Provide the [X, Y] coordinate of the cell's center where the given text is located.  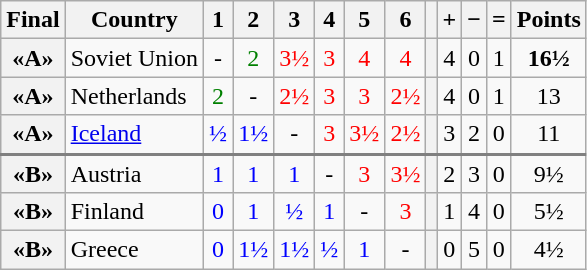
4½ [548, 250]
Final [33, 20]
Soviet Union [134, 58]
9½ [548, 174]
− [474, 20]
Country [134, 20]
5½ [548, 212]
+ [450, 20]
Iceland [134, 134]
13 [548, 96]
11 [548, 134]
16½ [548, 58]
= [498, 20]
Greece [134, 250]
Finland [134, 212]
Points [548, 20]
Austria [134, 174]
6 [406, 20]
Netherlands [134, 96]
